Output the [X, Y] coordinate of the center of the cell containing the given text.  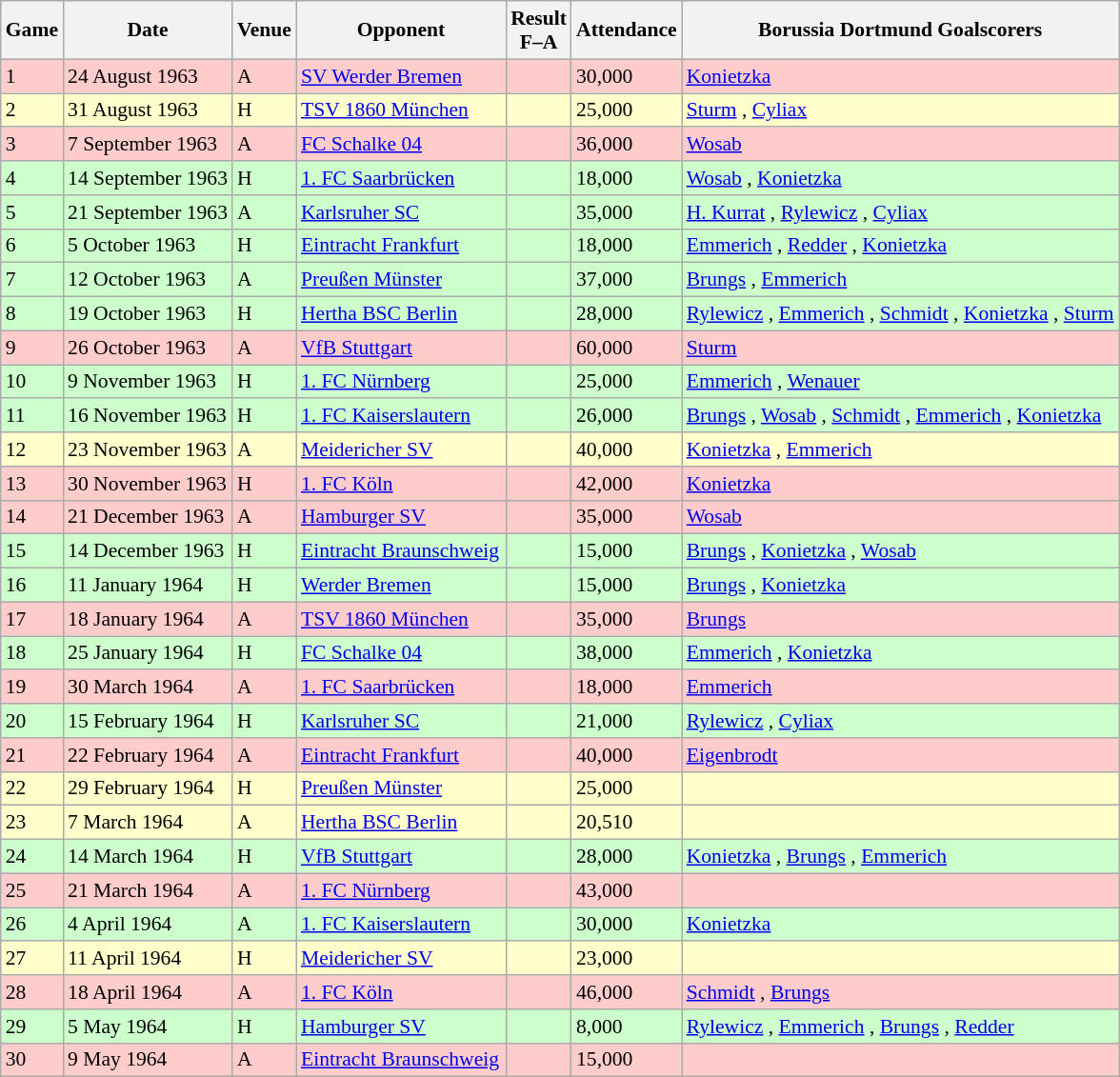
23 November 1963 [148, 449]
Sturm , Cyliax [901, 110]
11 April 1964 [148, 959]
SV Werder Bremen [401, 76]
ResultF–A [539, 30]
Werder Bremen [401, 586]
Borussia Dortmund Goalscorers [901, 30]
Brungs , Konietzka [901, 586]
20 [32, 721]
5 May 1964 [148, 1027]
21 [32, 755]
15 [32, 551]
20,510 [627, 823]
14 September 1963 [148, 178]
11 January 1964 [148, 586]
2 [32, 110]
5 October 1963 [148, 246]
24 [32, 857]
23 [32, 823]
42,000 [627, 484]
Brungs , Konietzka , Wosab [901, 551]
1 [32, 76]
3 [32, 145]
Brungs , Wosab , Schmidt , Emmerich , Konietzka [901, 416]
31 August 1963 [148, 110]
17 [32, 619]
6 [32, 246]
Emmerich , Redder , Konietzka [901, 246]
30 March 1964 [148, 688]
30 November 1963 [148, 484]
22 February 1964 [148, 755]
16 [32, 586]
9 November 1963 [148, 382]
18 April 1964 [148, 992]
25 January 1964 [148, 653]
Konietzka , Brungs , Emmerich [901, 857]
Sturm [901, 348]
23,000 [627, 959]
8,000 [627, 1027]
27 [32, 959]
24 August 1963 [148, 76]
4 April 1964 [148, 925]
60,000 [627, 348]
12 [32, 449]
30 [32, 1060]
43,000 [627, 890]
18 [32, 653]
10 [32, 382]
Schmidt , Brungs [901, 992]
19 [32, 688]
26,000 [627, 416]
Eigenbrodt [901, 755]
21 March 1964 [148, 890]
Rylewicz , Emmerich , Brungs , Redder [901, 1027]
21,000 [627, 721]
Rylewicz , Cyliax [901, 721]
46,000 [627, 992]
5 [32, 212]
15 February 1964 [148, 721]
7 September 1963 [148, 145]
22 [32, 788]
25 [32, 890]
36,000 [627, 145]
21 September 1963 [148, 212]
29 [32, 1027]
Date [148, 30]
7 [32, 280]
16 November 1963 [148, 416]
Venue [265, 30]
Emmerich , Wenauer [901, 382]
Opponent [401, 30]
21 December 1963 [148, 517]
14 March 1964 [148, 857]
9 May 1964 [148, 1060]
29 February 1964 [148, 788]
Attendance [627, 30]
18 January 1964 [148, 619]
28 [32, 992]
Emmerich [901, 688]
37,000 [627, 280]
26 October 1963 [148, 348]
Konietzka , Emmerich [901, 449]
Wosab , Konietzka [901, 178]
19 October 1963 [148, 314]
14 December 1963 [148, 551]
26 [32, 925]
13 [32, 484]
7 March 1964 [148, 823]
8 [32, 314]
Rylewicz , Emmerich , Schmidt , Konietzka , Sturm [901, 314]
Brungs , Emmerich [901, 280]
11 [32, 416]
4 [32, 178]
Brungs [901, 619]
H. Kurrat , Rylewicz , Cyliax [901, 212]
Emmerich , Konietzka [901, 653]
12 October 1963 [148, 280]
14 [32, 517]
38,000 [627, 653]
9 [32, 348]
Game [32, 30]
